Determine the (x, y) coordinate at the center of the cell enclosing the given text.  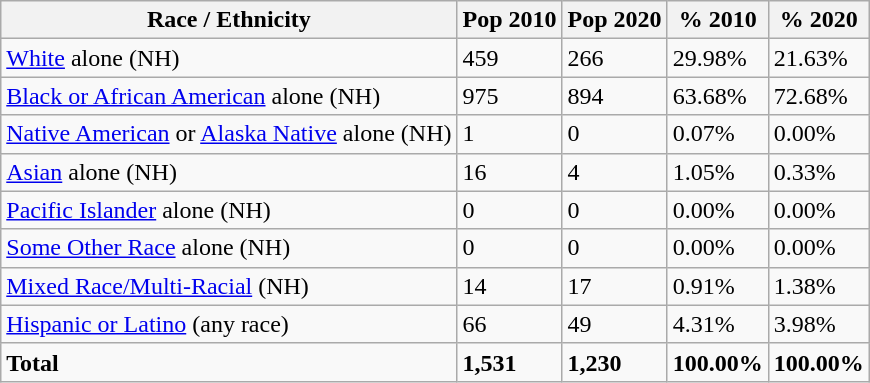
% 2020 (818, 20)
459 (510, 58)
Native American or Alaska Native alone (NH) (229, 134)
266 (614, 58)
Hispanic or Latino (any race) (229, 324)
1 (510, 134)
17 (614, 286)
Total (229, 362)
0.91% (718, 286)
14 (510, 286)
Some Other Race alone (NH) (229, 248)
0.33% (818, 172)
Mixed Race/Multi-Racial (NH) (229, 286)
1.05% (718, 172)
4 (614, 172)
Asian alone (NH) (229, 172)
0.07% (718, 134)
975 (510, 96)
72.68% (818, 96)
1,230 (614, 362)
16 (510, 172)
1,531 (510, 362)
Race / Ethnicity (229, 20)
Pop 2010 (510, 20)
Pacific Islander alone (NH) (229, 210)
1.38% (818, 286)
29.98% (718, 58)
894 (614, 96)
4.31% (718, 324)
Pop 2020 (614, 20)
66 (510, 324)
3.98% (818, 324)
Black or African American alone (NH) (229, 96)
White alone (NH) (229, 58)
% 2010 (718, 20)
21.63% (818, 58)
63.68% (718, 96)
49 (614, 324)
